Return the [x, y] coordinate for the center point of the cell that contains the specified text.  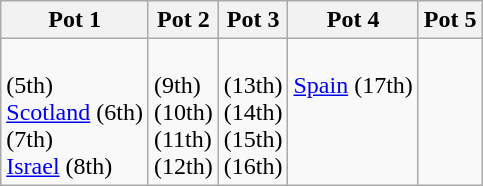
Spain (17th) [353, 112]
Pot 2 [183, 20]
(5th) Scotland (6th) (7th) Israel (8th) [75, 112]
(9th) (10th) (11th) (12th) [183, 112]
Pot 4 [353, 20]
Pot 3 [253, 20]
Pot 1 [75, 20]
(13th) (14th) (15th) (16th) [253, 112]
Pot 5 [450, 20]
